Identify which cell holds the provided text, then report its [x, y] central coordinate. 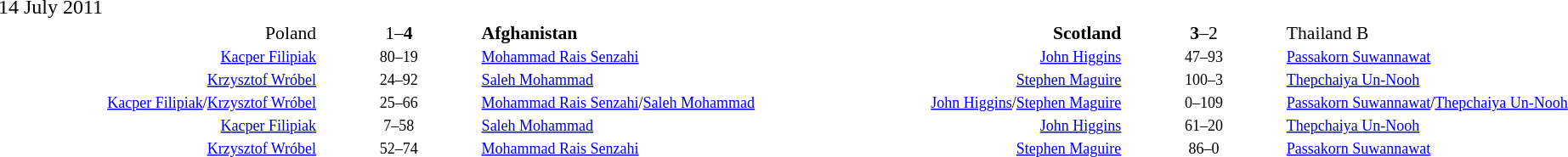
0–109 [1203, 103]
25–66 [399, 103]
3–2 [1203, 32]
24–92 [399, 81]
47–93 [1203, 57]
Afghanistan [641, 32]
Stephen Maguire [962, 81]
100–3 [1203, 81]
Scotland [962, 32]
John Higgins/Stephen Maguire [962, 103]
61–20 [1203, 126]
Mohammad Rais Senzahi/Saleh Mohammad [641, 103]
1–4 [399, 32]
7–58 [399, 126]
Mohammad Rais Senzahi [641, 57]
80–19 [399, 57]
